Find where the given text appears and provide that cell's center as [X, Y] coordinate. 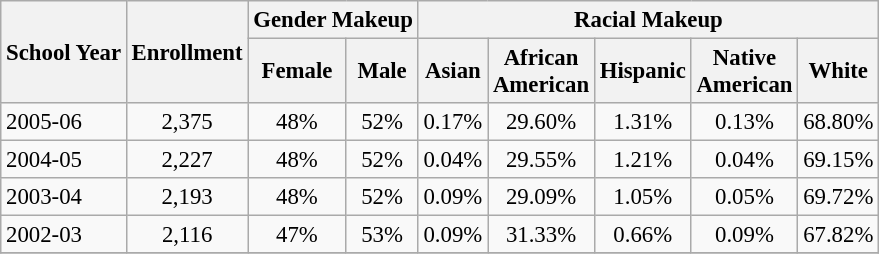
1.21% [642, 160]
29.60% [542, 122]
Hispanic [642, 72]
53% [382, 235]
31.33% [542, 235]
0.05% [744, 197]
69.15% [838, 160]
Male [382, 72]
1.05% [642, 197]
2005-06 [64, 122]
1.31% [642, 122]
2,116 [187, 235]
69.72% [838, 197]
Racial Makeup [648, 20]
Female [297, 72]
2,375 [187, 122]
29.55% [542, 160]
29.09% [542, 197]
2002-03 [64, 235]
Asian [452, 72]
Enrollment [187, 52]
0.66% [642, 235]
2004-05 [64, 160]
White [838, 72]
2003-04 [64, 197]
African American [542, 72]
2,193 [187, 197]
Gender Makeup [333, 20]
0.13% [744, 122]
0.17% [452, 122]
2,227 [187, 160]
School Year [64, 52]
Native American [744, 72]
68.80% [838, 122]
67.82% [838, 235]
47% [297, 235]
